Capture the cell that displays the provided text and extract its (x, y) central coordinate. 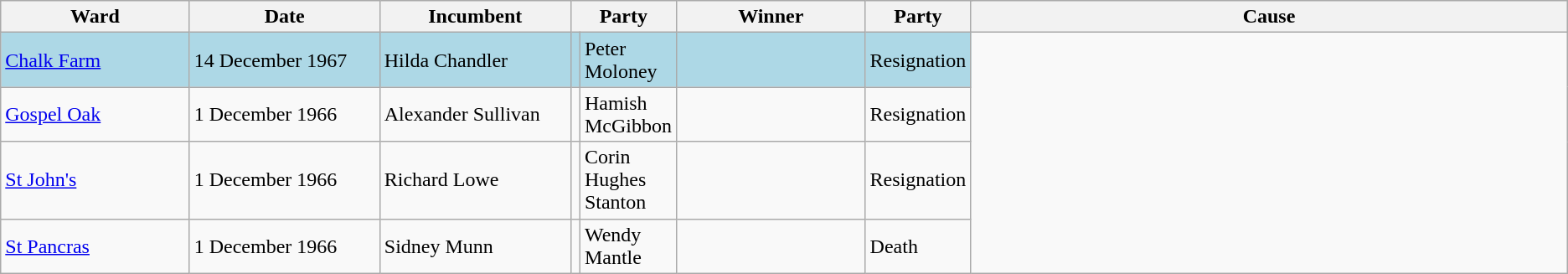
Hilda Chandler (475, 60)
St Pancras (95, 246)
Chalk Farm (95, 60)
Gospel Oak (95, 114)
Richard Lowe (475, 180)
Winner (771, 17)
Sidney Munn (475, 246)
Wendy Mantle (628, 246)
Date (285, 17)
14 December 1967 (285, 60)
Hamish McGibbon (628, 114)
Cause (1269, 17)
St John's (95, 180)
Corin Hughes Stanton (628, 180)
Death (918, 246)
Ward (95, 17)
Alexander Sullivan (475, 114)
Peter Moloney (628, 60)
Incumbent (475, 17)
